Extract the (X, Y) coordinate from the center of the cell holding the provided text.  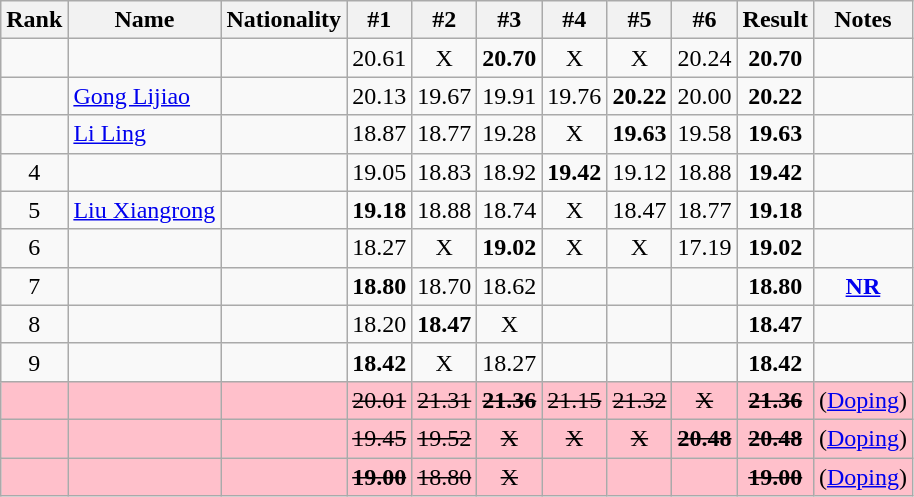
Nationality (284, 20)
9 (34, 362)
Li Ling (144, 134)
18.70 (444, 286)
20.13 (380, 96)
Gong Lijiao (144, 96)
21.31 (444, 400)
18.20 (380, 324)
18.62 (510, 286)
Rank (34, 20)
19.91 (510, 96)
18.74 (510, 210)
20.01 (380, 400)
#6 (704, 20)
19.28 (510, 134)
19.67 (444, 96)
17.19 (704, 248)
20.61 (380, 58)
19.12 (640, 172)
18.87 (380, 134)
19.76 (574, 96)
4 (34, 172)
7 (34, 286)
#1 (380, 20)
8 (34, 324)
19.45 (380, 438)
6 (34, 248)
#5 (640, 20)
Liu Xiangrong (144, 210)
#2 (444, 20)
#4 (574, 20)
18.83 (444, 172)
21.15 (574, 400)
18.92 (510, 172)
20.00 (704, 96)
Notes (862, 20)
5 (34, 210)
20.24 (704, 58)
NR (862, 286)
#3 (510, 20)
19.58 (704, 134)
19.05 (380, 172)
Name (144, 20)
21.32 (640, 400)
Result (775, 20)
19.52 (444, 438)
